Output the [X, Y] coordinate of the center of the cell containing the given text.  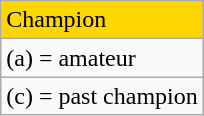
Champion [102, 20]
(a) = amateur [102, 58]
(c) = past champion [102, 96]
